Scan for the cell matching the given text and deliver its (X, Y) coordinate at center. 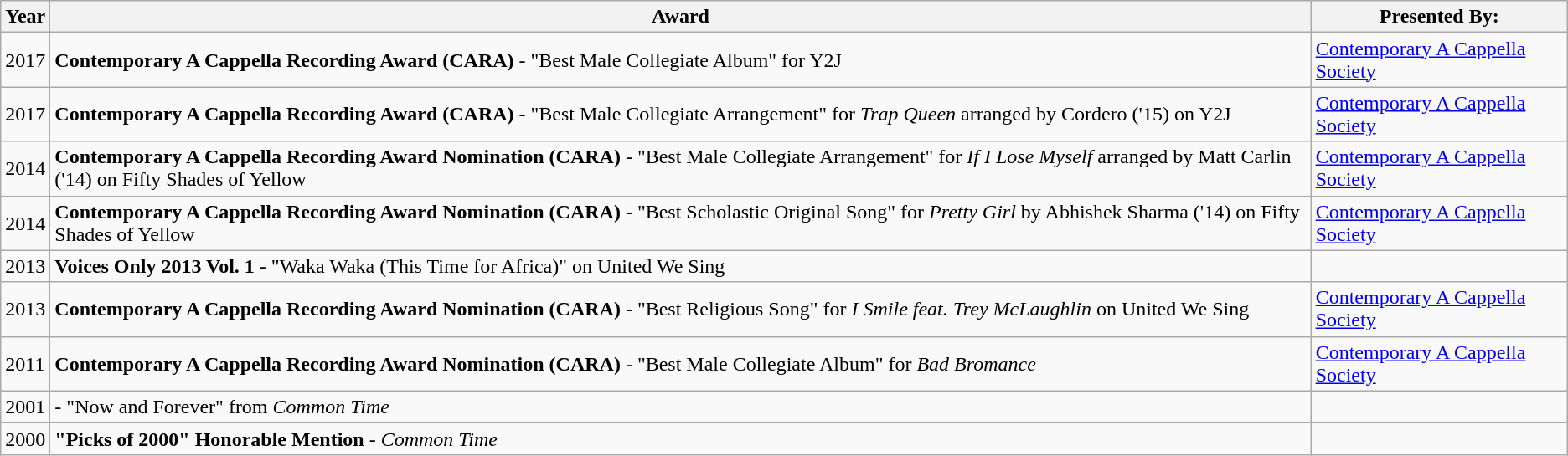
Contemporary A Cappella Recording Award Nomination (CARA) - "Best Male Collegiate Album" for Bad Bromance (680, 363)
Contemporary A Cappella Recording Award Nomination (CARA) - "Best Religious Song" for I Smile feat. Trey McLaughlin on United We Sing (680, 310)
2000 (25, 438)
2011 (25, 363)
"Picks of 2000" Honorable Mention - Common Time (680, 438)
Contemporary A Cappella Recording Award (CARA) - "Best Male Collegiate Album" for Y2J (680, 60)
- "Now and Forever" from Common Time (680, 407)
Year (25, 17)
Presented By: (1439, 17)
Contemporary A Cappella Recording Award (CARA) - "Best Male Collegiate Arrangement" for Trap Queen arranged by Cordero ('15) on Y2J (680, 114)
Award (680, 17)
Voices Only 2013 Vol. 1 - "Waka Waka (This Time for Africa)" on United We Sing (680, 266)
2001 (25, 407)
